Scan for the cell matching the given text and deliver its [x, y] coordinate at center. 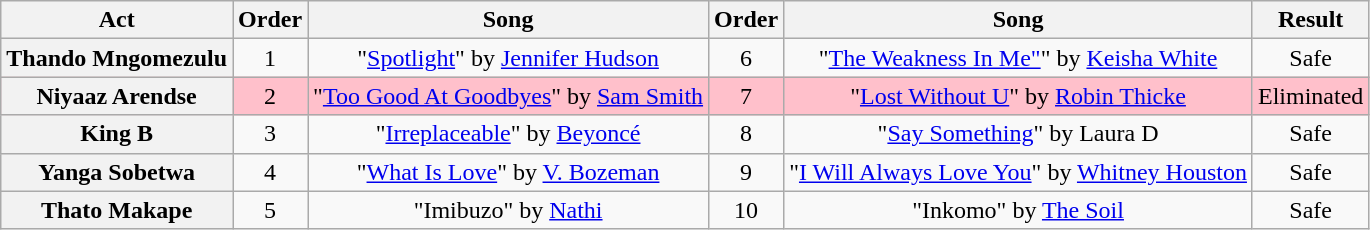
1 [270, 58]
"What Is Love" by V. Bozeman [508, 172]
Eliminated [1310, 96]
"Say Something" by Laura D [1018, 134]
Act [117, 20]
8 [746, 134]
Thato Makape [117, 210]
"I Will Always Love You" by Whitney Houston [1018, 172]
3 [270, 134]
"Inkomo" by The Soil [1018, 210]
6 [746, 58]
7 [746, 96]
Yanga Sobetwa [117, 172]
"Lost Without U" by Robin Thicke [1018, 96]
"The Weakness In Me"" by Keisha White [1018, 58]
King B [117, 134]
5 [270, 210]
9 [746, 172]
Result [1310, 20]
10 [746, 210]
"Irreplaceable" by Beyoncé [508, 134]
"Imibuzo" by Nathi [508, 210]
2 [270, 96]
4 [270, 172]
"Too Good At Goodbyes" by Sam Smith [508, 96]
"Spotlight" by Jennifer Hudson [508, 58]
Thando Mngomezulu [117, 58]
Niyaaz Arendse [117, 96]
